Provide the [x, y] coordinate of the cell's center where the given text is located.  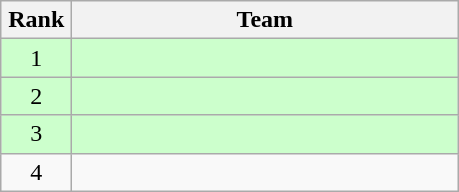
Rank [36, 20]
2 [36, 96]
1 [36, 58]
Team [265, 20]
4 [36, 172]
3 [36, 134]
